Identify which cell holds the provided text, then report its (x, y) central coordinate. 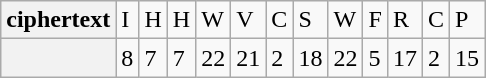
15 (468, 58)
F (375, 20)
S (310, 20)
21 (248, 58)
8 (128, 58)
18 (310, 58)
P (468, 20)
R (404, 20)
5 (375, 58)
17 (404, 58)
V (248, 20)
ciphertext (58, 20)
I (128, 20)
